Pinpoint the cell where the given text exists, returning its (X, Y) midpoint coordinate. 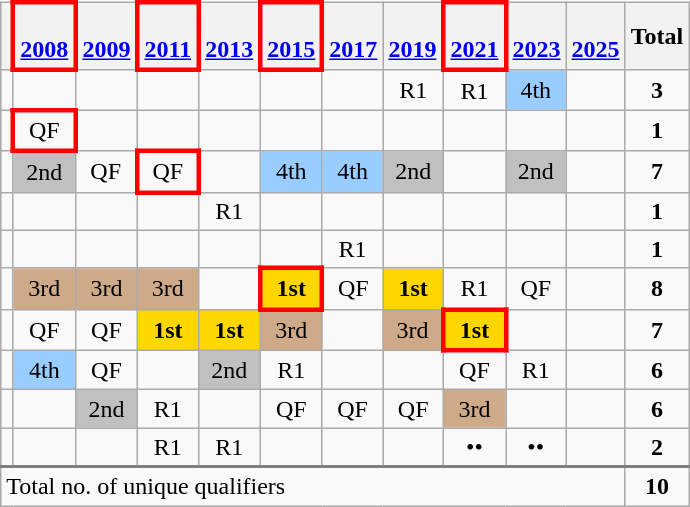
2021 (474, 36)
Total (657, 36)
2 (657, 448)
2017 (352, 36)
2013 (229, 36)
2009 (106, 36)
8 (657, 288)
2011 (168, 36)
3 (657, 90)
10 (657, 486)
2008 (44, 36)
2019 (414, 36)
2025 (596, 36)
2023 (536, 36)
2015 (291, 36)
Total no. of unique qualifiers (313, 486)
